Pinpoint the cell where the given text exists, returning its [x, y] midpoint coordinate. 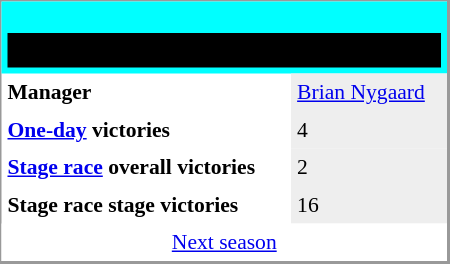
Stage race stage victories [147, 205]
Stage race overall victories [147, 167]
2 [369, 167]
16 [369, 205]
Brian Nygaard [369, 93]
One-day victories [147, 130]
4 [369, 130]
Next season [225, 243]
Manager [147, 93]
